Capture the cell that displays the provided text and extract its (x, y) central coordinate. 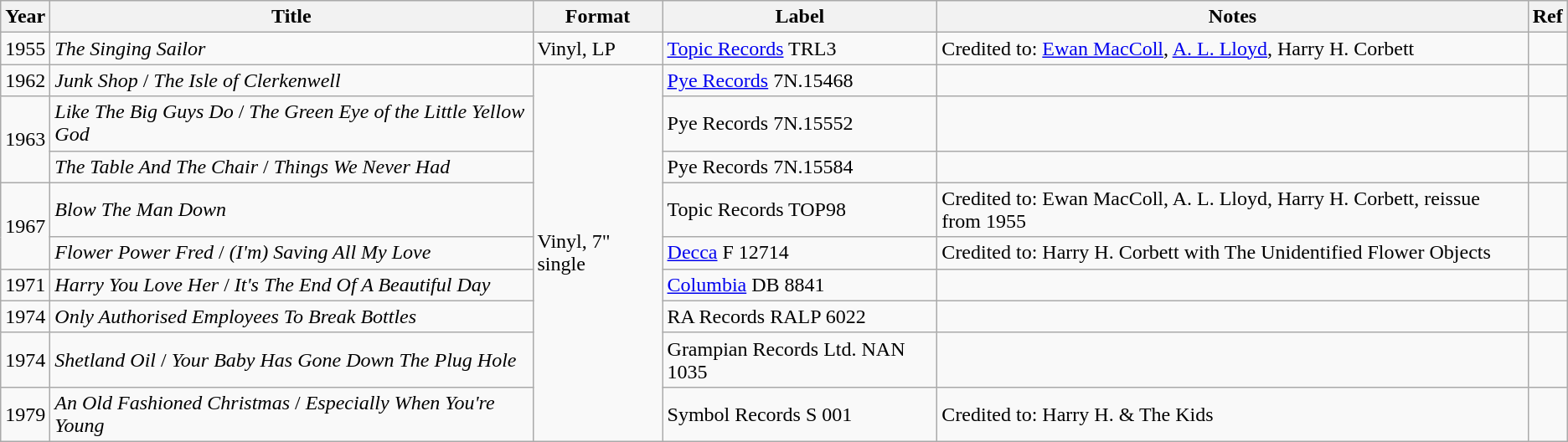
Pye Records 7N.15584 (800, 167)
Ref (1548, 17)
Shetland Oil / Your Baby Has Gone Down The Plug Hole (291, 360)
1967 (25, 226)
Credited to: Harry H. & The Kids (1233, 414)
Only Authorised Employees To Break Bottles (291, 316)
Credited to: Ewan MacColl, A. L. Lloyd, Harry H. Corbett, reissue from 1955 (1233, 209)
Topic Records TOP98 (800, 209)
RA Records RALP 6022 (800, 316)
Vinyl, 7" single (598, 253)
Blow The Man Down (291, 209)
The Table And The Chair / Things We Never Had (291, 167)
Grampian Records Ltd. NAN 1035 (800, 360)
Credited to: Harry H. Corbett with The Unidentified Flower Objects (1233, 253)
Title (291, 17)
1962 (25, 80)
1971 (25, 285)
Columbia DB 8841 (800, 285)
Junk Shop / The Isle of Clerkenwell (291, 80)
Pye Records 7N.15552 (800, 124)
Flower Power Fred / (I'm) Saving All My Love (291, 253)
Harry You Love Her / It's The End Of A Beautiful Day (291, 285)
1955 (25, 49)
Symbol Records S 001 (800, 414)
Decca F 12714 (800, 253)
Topic Records TRL3 (800, 49)
Vinyl, LP (598, 49)
Like The Big Guys Do / The Green Eye of the Little Yellow God (291, 124)
1963 (25, 139)
1979 (25, 414)
Credited to: Ewan MacColl, A. L. Lloyd, Harry H. Corbett (1233, 49)
Year (25, 17)
Label (800, 17)
Pye Records 7N.15468 (800, 80)
Format (598, 17)
The Singing Sailor (291, 49)
Notes (1233, 17)
An Old Fashioned Christmas / Especially When You're Young (291, 414)
